Output the [x, y] coordinate of the center of the cell containing the given text.  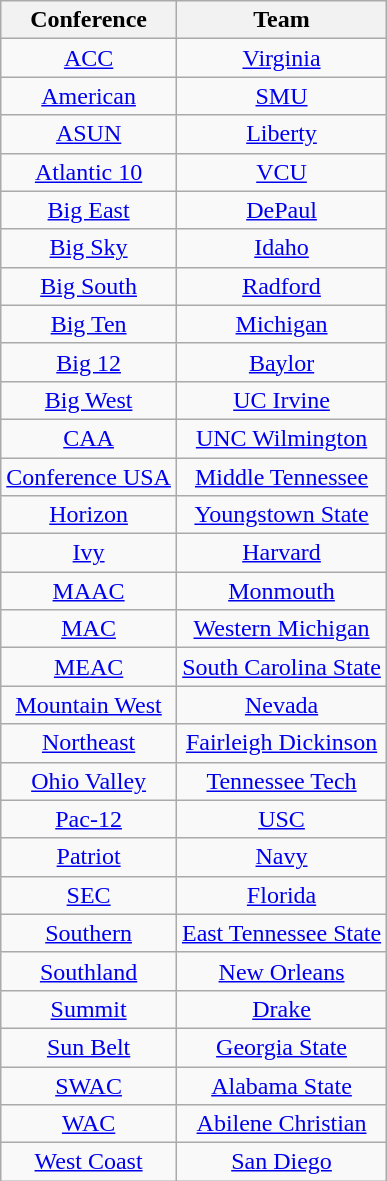
Drake [281, 1009]
WAC [89, 1124]
American [89, 96]
Big Sky [89, 248]
New Orleans [281, 971]
DePaul [281, 210]
Patriot [89, 857]
Navy [281, 857]
Summit [89, 1009]
Big Ten [89, 324]
East Tennessee State [281, 933]
Team [281, 20]
MEAC [89, 667]
UC Irvine [281, 400]
Southland [89, 971]
USC [281, 819]
West Coast [89, 1162]
Northeast [89, 743]
Tennessee Tech [281, 781]
Liberty [281, 134]
Ivy [89, 553]
Southern [89, 933]
Horizon [89, 515]
CAA [89, 438]
Big West [89, 400]
Alabama State [281, 1085]
Monmouth [281, 591]
Abilene Christian [281, 1124]
Ohio Valley [89, 781]
SEC [89, 895]
SWAC [89, 1085]
Idaho [281, 248]
Middle Tennessee [281, 477]
VCU [281, 172]
Pac-12 [89, 819]
Conference [89, 20]
ASUN [89, 134]
Big 12 [89, 362]
Conference USA [89, 477]
Fairleigh Dickinson [281, 743]
SMU [281, 96]
Western Michigan [281, 629]
Nevada [281, 705]
Big South [89, 286]
Big East [89, 210]
San Diego [281, 1162]
Georgia State [281, 1047]
UNC Wilmington [281, 438]
Harvard [281, 553]
MAC [89, 629]
ACC [89, 58]
Sun Belt [89, 1047]
Michigan [281, 324]
Atlantic 10 [89, 172]
Baylor [281, 362]
MAAC [89, 591]
Virginia [281, 58]
Florida [281, 895]
Mountain West [89, 705]
Radford [281, 286]
Youngstown State [281, 515]
South Carolina State [281, 667]
